Pinpoint the cell where the given text exists, returning its (x, y) midpoint coordinate. 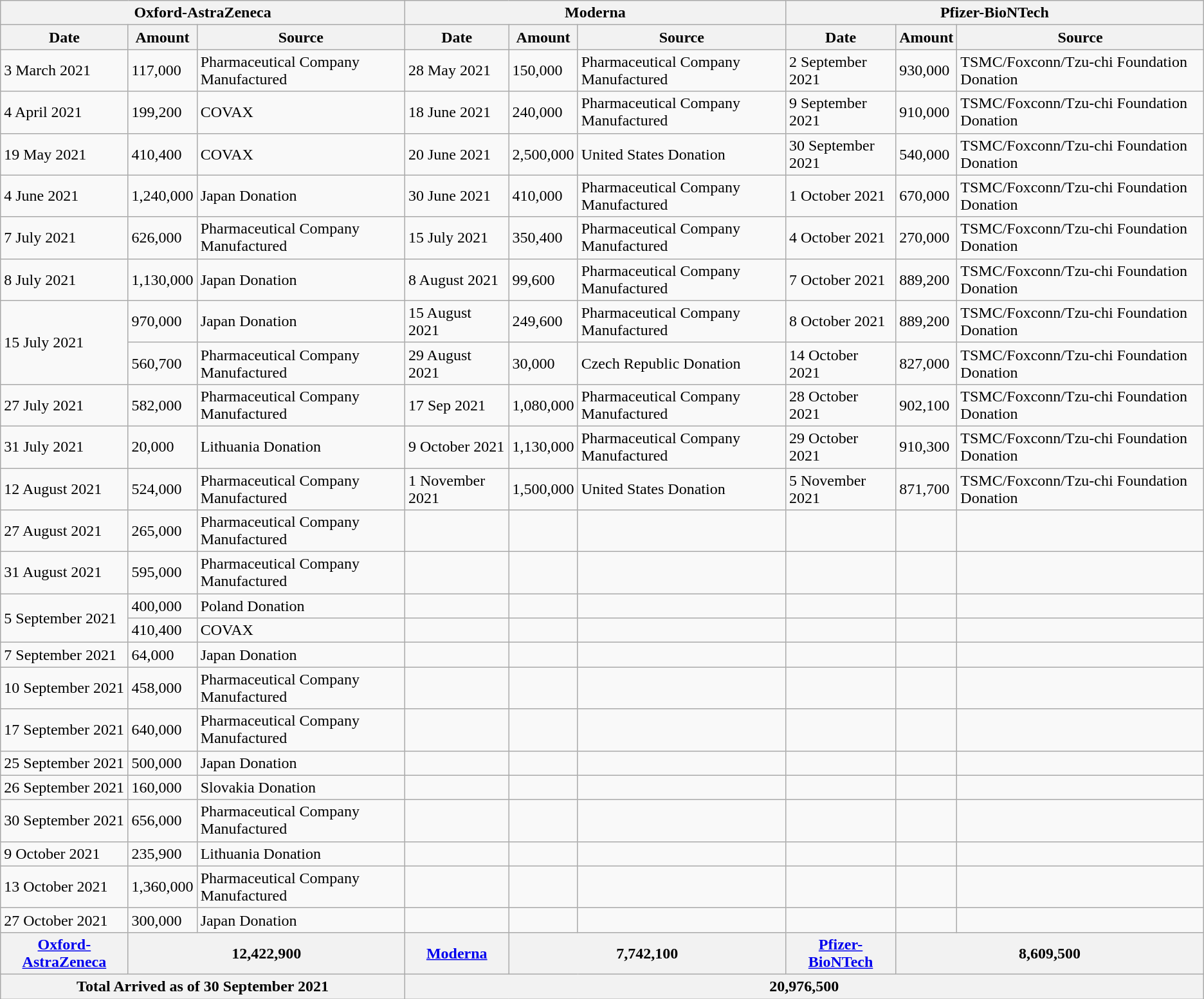
524,000 (162, 489)
28 May 2021 (457, 71)
12,422,900 (266, 953)
1,500,000 (543, 489)
656,000 (162, 821)
Total Arrived as of 30 September 2021 (203, 986)
270,000 (926, 238)
199,200 (162, 112)
595,000 (162, 573)
8 October 2021 (840, 322)
19 May 2021 (64, 154)
117,000 (162, 71)
18 June 2021 (457, 112)
2 September 2021 (840, 71)
5 September 2021 (64, 618)
31 August 2021 (64, 573)
17 September 2021 (64, 729)
7 July 2021 (64, 238)
265,000 (162, 531)
400,000 (162, 606)
1 November 2021 (457, 489)
640,000 (162, 729)
31 July 2021 (64, 446)
582,000 (162, 405)
160,000 (162, 787)
14 October 2021 (840, 363)
626,000 (162, 238)
910,300 (926, 446)
7 October 2021 (840, 279)
1 October 2021 (840, 196)
25 September 2021 (64, 763)
150,000 (543, 71)
240,000 (543, 112)
910,000 (926, 112)
64,000 (162, 655)
15 August 2021 (457, 322)
2,500,000 (543, 154)
1,080,000 (543, 405)
29 August 2021 (457, 363)
410,000 (543, 196)
1,240,000 (162, 196)
235,900 (162, 854)
5 November 2021 (840, 489)
4 April 2021 (64, 112)
10 September 2021 (64, 688)
Slovakia Donation (301, 787)
17 Sep 2021 (457, 405)
500,000 (162, 763)
29 October 2021 (840, 446)
902,100 (926, 405)
540,000 (926, 154)
27 October 2021 (64, 920)
930,000 (926, 71)
13 October 2021 (64, 886)
827,000 (926, 363)
8 July 2021 (64, 279)
1,360,000 (162, 886)
20,976,500 (804, 986)
670,000 (926, 196)
458,000 (162, 688)
12 August 2021 (64, 489)
27 July 2021 (64, 405)
300,000 (162, 920)
30 June 2021 (457, 196)
99,600 (543, 279)
871,700 (926, 489)
350,400 (543, 238)
26 September 2021 (64, 787)
Czech Republic Donation (682, 363)
970,000 (162, 322)
9 September 2021 (840, 112)
560,700 (162, 363)
7,742,100 (647, 953)
28 October 2021 (840, 405)
30,000 (543, 363)
20 June 2021 (457, 154)
249,600 (543, 322)
Poland Donation (301, 606)
7 September 2021 (64, 655)
27 August 2021 (64, 531)
8,609,500 (1050, 953)
20,000 (162, 446)
4 June 2021 (64, 196)
4 October 2021 (840, 238)
8 August 2021 (457, 279)
3 March 2021 (64, 71)
